Detect which cell encompasses the target text, then output its [X, Y] center coordinate. 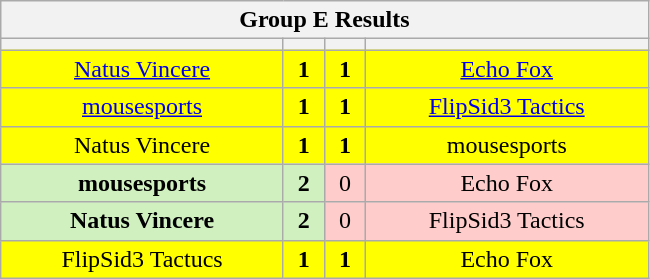
Group E Results [324, 20]
FlipSid3 Tactucs [142, 259]
